Output the [X, Y] coordinate of the center of the cell containing the given text.  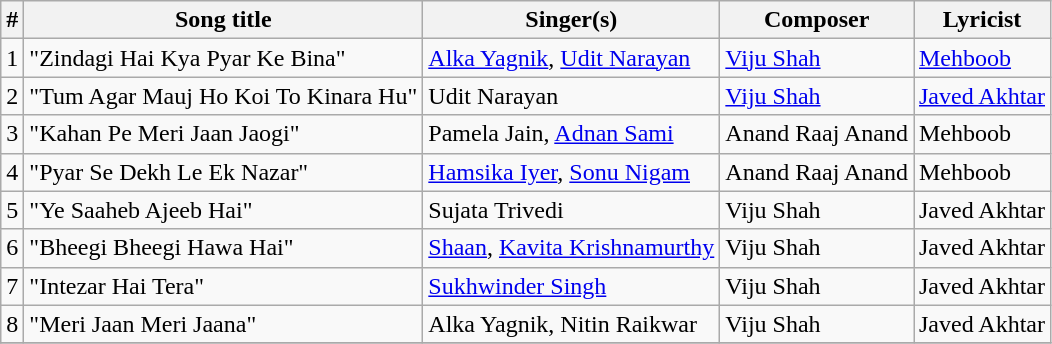
8 [12, 324]
Hamsika Iyer, Sonu Nigam [572, 172]
Lyricist [982, 20]
Alka Yagnik, Nitin Raikwar [572, 324]
3 [12, 134]
"Intezar Hai Tera" [224, 286]
5 [12, 210]
Song title [224, 20]
Sukhwinder Singh [572, 286]
Pamela Jain, Adnan Sami [572, 134]
1 [12, 58]
Sujata Trivedi [572, 210]
# [12, 20]
4 [12, 172]
"Zindagi Hai Kya Pyar Ke Bina" [224, 58]
"Kahan Pe Meri Jaan Jaogi" [224, 134]
"Ye Saaheb Ajeeb Hai" [224, 210]
7 [12, 286]
"Pyar Se Dekh Le Ek Nazar" [224, 172]
Composer [817, 20]
"Tum Agar Mauj Ho Koi To Kinara Hu" [224, 96]
Alka Yagnik, Udit Narayan [572, 58]
Udit Narayan [572, 96]
"Meri Jaan Meri Jaana" [224, 324]
6 [12, 248]
Shaan, Kavita Krishnamurthy [572, 248]
"Bheegi Bheegi Hawa Hai" [224, 248]
Singer(s) [572, 20]
2 [12, 96]
